Search for the cell housing the specified text and yield its (X, Y) center coordinate. 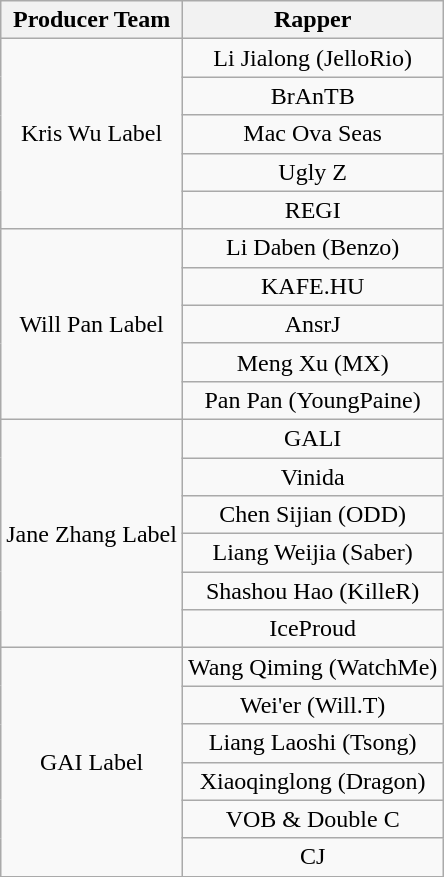
VOB & Double C (312, 819)
IceProud (312, 629)
Li Daben (Benzo) (312, 248)
Meng Xu (MX) (312, 362)
Xiaoqinglong (Dragon) (312, 781)
Chen Sijian (ODD) (312, 515)
Wang Qiming (WatchMe) (312, 667)
GALI (312, 438)
Mac Ova Seas (312, 134)
Jane Zhang Label (92, 533)
GAI Label (92, 762)
Producer Team (92, 20)
Wei'er (Will.T) (312, 705)
Will Pan Label (92, 324)
Liang Laoshi (Tsong) (312, 743)
Vinida (312, 477)
Liang Weijia (Saber) (312, 553)
KAFE.HU (312, 286)
Ugly Z (312, 172)
CJ (312, 857)
Pan Pan (YoungPaine) (312, 400)
Kris Wu Label (92, 134)
Rapper (312, 20)
REGI (312, 210)
Li Jialong (JelloRio) (312, 58)
Shashou Hao (KilleR) (312, 591)
BrAnTB (312, 96)
AnsrJ (312, 324)
